Return (X, Y) of the center of cell containing provided text 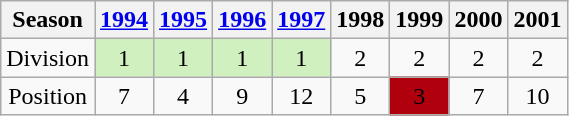
1994 (124, 20)
2001 (538, 20)
5 (360, 96)
Season (48, 20)
1999 (420, 20)
Position (48, 96)
4 (184, 96)
12 (302, 96)
9 (242, 96)
2000 (478, 20)
3 (420, 96)
1996 (242, 20)
Division (48, 58)
10 (538, 96)
1995 (184, 20)
1998 (360, 20)
1997 (302, 20)
